Determine the [X, Y] coordinate at the center of the cell enclosing the given text.  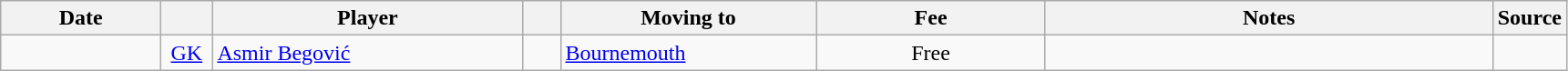
Source [1529, 18]
Fee [931, 18]
Player [368, 18]
Bournemouth [689, 53]
Moving to [689, 18]
GK [187, 53]
Notes [1268, 18]
Free [931, 53]
Date [81, 18]
Asmir Begović [368, 53]
